Determine the [x, y] coordinate at the center of the cell enclosing the given text.  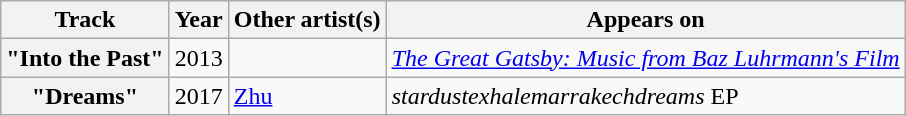
stardustexhalemarrakechdreams EP [646, 96]
"Into the Past" [85, 58]
"Dreams" [85, 96]
2017 [198, 96]
Zhu [307, 96]
The Great Gatsby: Music from Baz Luhrmann's Film [646, 58]
Track [85, 20]
2013 [198, 58]
Year [198, 20]
Appears on [646, 20]
Other artist(s) [307, 20]
